From the cell containing the given text, extract its center point as [x, y] coordinate. 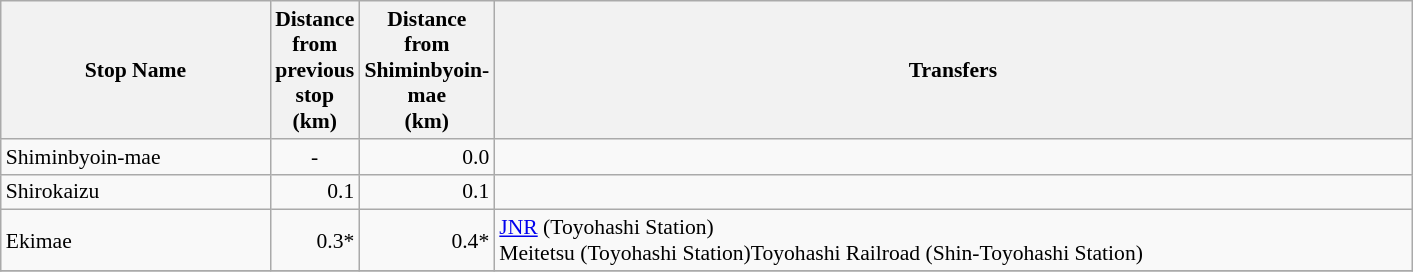
Ekimae [136, 240]
Distance from previous stop(km) [314, 70]
- [314, 157]
Transfers [952, 70]
Stop Name [136, 70]
0.0 [426, 157]
Shiminbyoin-mae [136, 157]
JNR (Toyohashi Station)Meitetsu (Toyohashi Station)Toyohashi Railroad (Shin-Toyohashi Station) [952, 240]
0.3* [314, 240]
Shirokaizu [136, 192]
0.4* [426, 240]
Distance from Shiminbyoin-mae(km) [426, 70]
